For the text-containing cell, return its midpoint in (X, Y) coordinate format. 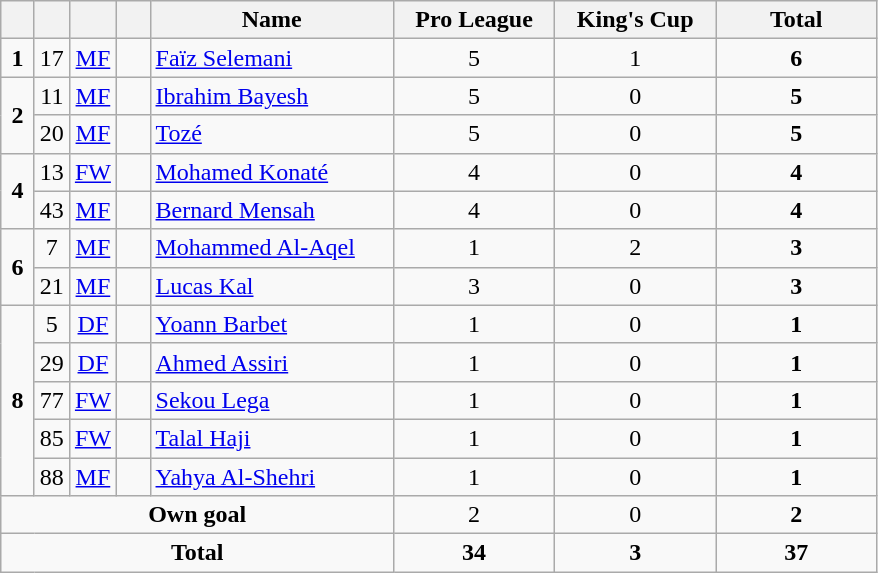
Tozé (272, 134)
34 (474, 553)
37 (796, 553)
Own goal (198, 515)
Mohammed Al-Aqel (272, 248)
Ibrahim Bayesh (272, 96)
29 (52, 362)
Pro League (474, 20)
20 (52, 134)
Bernard Mensah (272, 210)
Mohamed Konaté (272, 172)
43 (52, 210)
Sekou Lega (272, 400)
Talal Haji (272, 438)
Yahya Al-Shehri (272, 477)
Faïz Selemani (272, 58)
21 (52, 286)
7 (52, 248)
King's Cup (636, 20)
Yoann Barbet (272, 324)
17 (52, 58)
77 (52, 400)
88 (52, 477)
Ahmed Assiri (272, 362)
13 (52, 172)
Name (272, 20)
Lucas Kal (272, 286)
11 (52, 96)
8 (18, 400)
85 (52, 438)
